Search for the cell housing the specified text and yield its (X, Y) center coordinate. 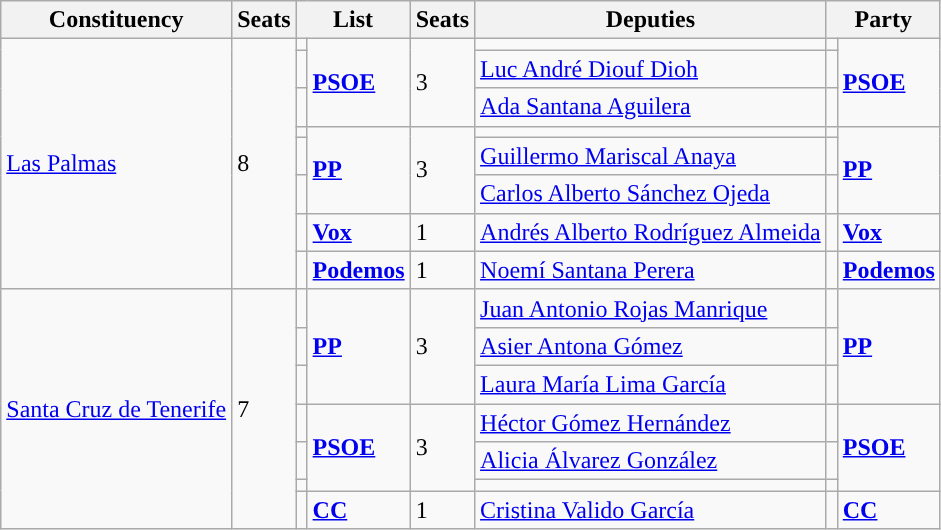
Constituency (116, 20)
Ada Santana Aguilera (651, 107)
7 (264, 408)
Noemí Santana Perera (651, 270)
Cristina Valido García (651, 510)
Santa Cruz de Tenerife (116, 408)
Laura María Lima García (651, 384)
Carlos Alberto Sánchez Ojeda (651, 194)
Las Palmas (116, 164)
List (353, 20)
Luc André Diouf Dioh (651, 69)
Juan Antonio Rojas Manrique (651, 308)
Andrés Alberto Rodríguez Almeida (651, 232)
Asier Antona Gómez (651, 346)
Guillermo Mariscal Anaya (651, 156)
Deputies (651, 20)
Party (883, 20)
8 (264, 164)
Alicia Álvarez González (651, 461)
Héctor Gómez Hernández (651, 423)
